Find where the given text appears and provide that cell's center as [x, y] coordinate. 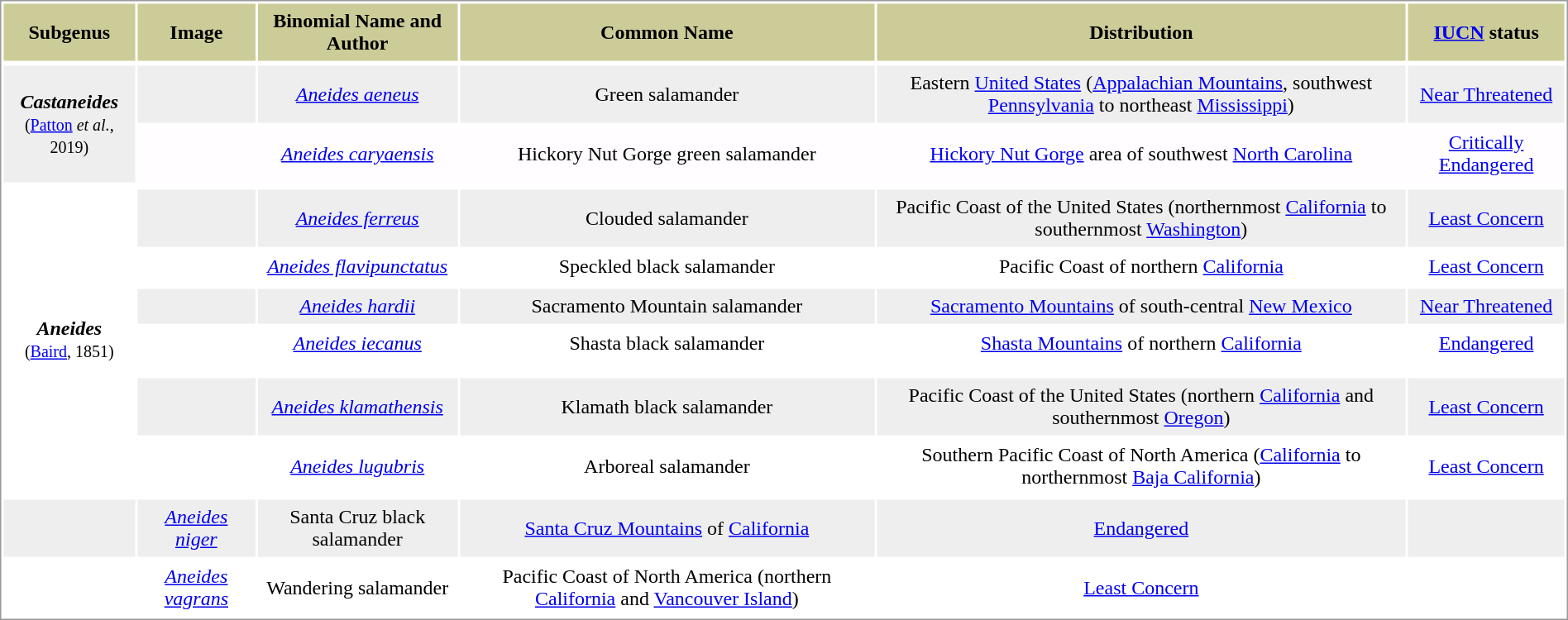
Pacific Coast of North America (northern California and Vancouver Island) [667, 587]
Santa Cruz Mountains of California [667, 527]
Santa Cruz black salamander [357, 527]
Aneides flavipunctatus [357, 267]
Common Name [667, 31]
Pacific Coast of the United States (northern California and southernmost Oregon) [1141, 407]
Critically Endangered [1487, 154]
Pacific Coast of northern California [1141, 267]
Pacific Coast of the United States (northernmost California to southernmost Washington) [1141, 218]
Hickory Nut Gorge green salamander [667, 154]
Shasta black salamander [667, 343]
Aneides(Baird, 1851) [69, 341]
Image [196, 31]
Subgenus [69, 31]
Southern Pacific Coast of North America (California to northernmost Baja California) [1141, 466]
Hickory Nut Gorge area of southwest North Carolina [1141, 154]
Aneides caryaensis [357, 154]
Castaneides(Patton et al., 2019) [69, 124]
Klamath black salamander [667, 407]
Speckled black salamander [667, 267]
Aneides ferreus [357, 218]
Aneides hardii [357, 307]
Aneides klamathensis [357, 407]
Wandering salamander [357, 587]
Aneides iecanus [357, 343]
Shasta Mountains of northern California [1141, 343]
Binomial Name and Author [357, 31]
IUCN status [1487, 31]
Green salamander [667, 94]
Aneides lugubris [357, 466]
Distribution [1141, 31]
Aneides aeneus [357, 94]
Aneides niger [196, 527]
Aneides vagrans [196, 587]
Arboreal salamander [667, 466]
Sacramento Mountains of south-central New Mexico [1141, 307]
Clouded salamander [667, 218]
Eastern United States (Appalachian Mountains, southwest Pennsylvania to northeast Mississippi) [1141, 94]
Sacramento Mountain salamander [667, 307]
